Find where the given text appears and provide that cell's center as (x, y) coordinate. 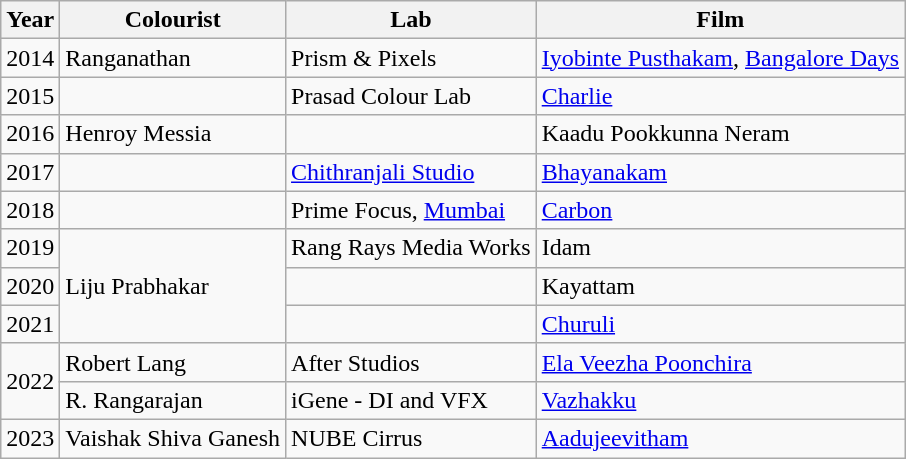
Henroy Messia (173, 134)
Year (30, 20)
Vazhakku (720, 400)
Churuli (720, 324)
Ranganathan (173, 58)
Robert Lang (173, 362)
2022 (30, 381)
Iyobinte Pusthakam, Bangalore Days (720, 58)
Charlie (720, 96)
Kaadu Pookkunna Neram (720, 134)
Aadujeevitham (720, 438)
NUBE Cirrus (412, 438)
Liju Prabhakar (173, 286)
After Studios (412, 362)
Prime Focus, Mumbai (412, 210)
2019 (30, 248)
Idam (720, 248)
2018 (30, 210)
Kayattam (720, 286)
2016 (30, 134)
2020 (30, 286)
Lab (412, 20)
iGene - DI and VFX (412, 400)
2014 (30, 58)
Colourist (173, 20)
2023 (30, 438)
R. Rangarajan (173, 400)
Prism & Pixels (412, 58)
Bhayanakam (720, 172)
Film (720, 20)
2015 (30, 96)
Prasad Colour Lab (412, 96)
Ela Veezha Poonchira (720, 362)
Chithranjali Studio (412, 172)
2021 (30, 324)
Carbon (720, 210)
2017 (30, 172)
Vaishak Shiva Ganesh (173, 438)
Rang Rays Media Works (412, 248)
